Search for the cell housing the specified text and yield its (X, Y) center coordinate. 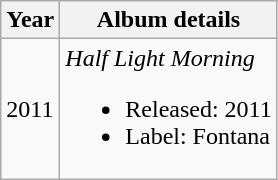
2011 (30, 109)
Half Light MorningReleased: 2011Label: Fontana (168, 109)
Year (30, 20)
Album details (168, 20)
